Scan for the cell matching the given text and deliver its (X, Y) coordinate at center. 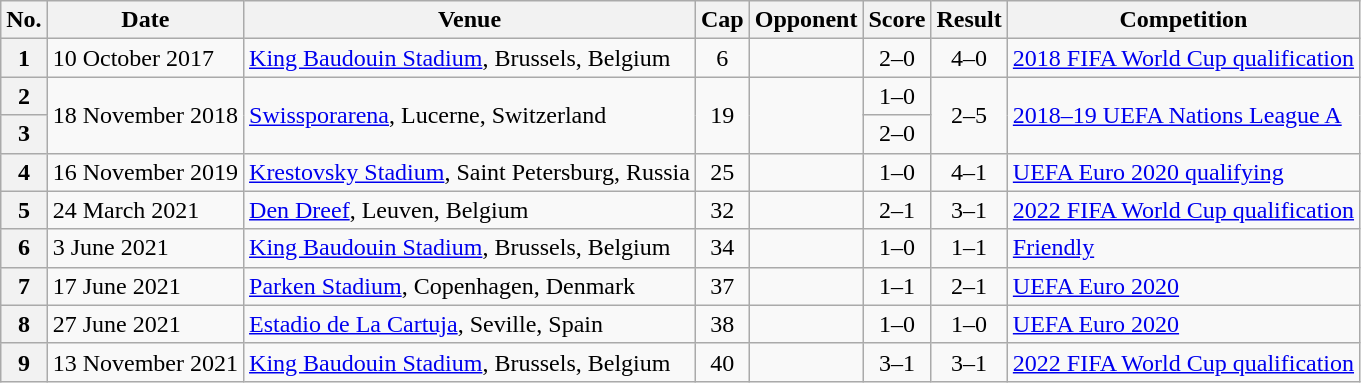
2 (24, 96)
8 (24, 324)
18 November 2018 (145, 115)
37 (722, 286)
3 (24, 134)
Score (897, 20)
2018–19 UEFA Nations League A (1183, 115)
2018 FIFA World Cup qualification (1183, 58)
Result (969, 20)
Friendly (1183, 248)
38 (722, 324)
Date (145, 20)
9 (24, 362)
Competition (1183, 20)
16 November 2019 (145, 172)
Cap (722, 20)
17 June 2021 (145, 286)
Krestovsky Stadium, Saint Petersburg, Russia (470, 172)
25 (722, 172)
40 (722, 362)
19 (722, 115)
7 (24, 286)
13 November 2021 (145, 362)
10 October 2017 (145, 58)
4–1 (969, 172)
5 (24, 210)
27 June 2021 (145, 324)
Venue (470, 20)
4–0 (969, 58)
UEFA Euro 2020 qualifying (1183, 172)
Den Dreef, Leuven, Belgium (470, 210)
No. (24, 20)
24 March 2021 (145, 210)
Estadio de La Cartuja, Seville, Spain (470, 324)
Parken Stadium, Copenhagen, Denmark (470, 286)
1 (24, 58)
34 (722, 248)
3 June 2021 (145, 248)
Swissporarena, Lucerne, Switzerland (470, 115)
4 (24, 172)
2–5 (969, 115)
32 (722, 210)
Opponent (806, 20)
